Extract the (X, Y) coordinate from the center of the cell holding the provided text.  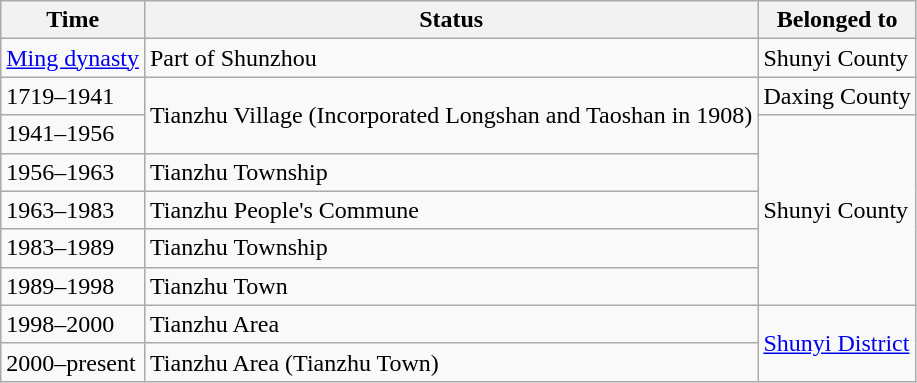
Time (73, 20)
1983–1989 (73, 248)
1989–1998 (73, 286)
1998–2000 (73, 324)
Tianzhu Town (450, 286)
Status (450, 20)
Tianzhu People's Commune (450, 210)
Tianzhu Village (Incorporated Longshan and Taoshan in 1908) (450, 115)
Daxing County (837, 96)
Belonged to (837, 20)
1719–1941 (73, 96)
1941–1956 (73, 134)
Shunyi District (837, 343)
2000–present (73, 362)
Tianzhu Area (450, 324)
1963–1983 (73, 210)
Tianzhu Area (Tianzhu Town) (450, 362)
1956–1963 (73, 172)
Part of Shunzhou (450, 58)
Ming dynasty (73, 58)
